Pinpoint the cell where the given text exists, returning its [X, Y] midpoint coordinate. 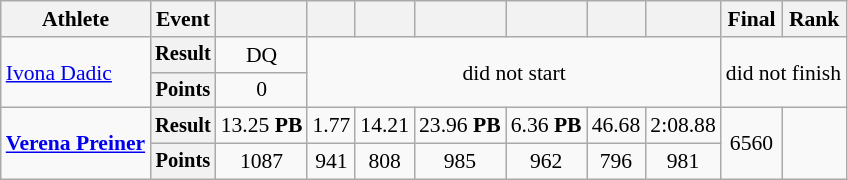
did not finish [784, 72]
6560 [752, 144]
Event [183, 19]
796 [616, 162]
46.68 [616, 126]
1087 [262, 162]
985 [460, 162]
23.96 PB [460, 126]
0 [262, 90]
962 [546, 162]
Athlete [76, 19]
DQ [262, 55]
6.36 PB [546, 126]
941 [331, 162]
808 [384, 162]
did not start [514, 72]
14.21 [384, 126]
Verena Preiner [76, 144]
1.77 [331, 126]
Rank [814, 19]
981 [682, 162]
Ivona Dadic [76, 72]
13.25 PB [262, 126]
Final [752, 19]
2:08.88 [682, 126]
